Capture the cell that displays the provided text and extract its (x, y) central coordinate. 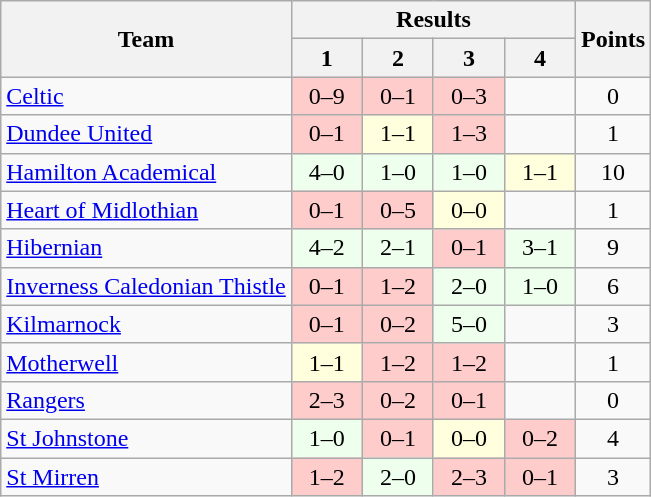
Celtic (146, 96)
Hibernian (146, 248)
Inverness Caledonian Thistle (146, 286)
Points (614, 39)
Heart of Midlothian (146, 210)
Team (146, 39)
0–9 (326, 96)
0–3 (468, 96)
St Johnstone (146, 438)
3–1 (540, 248)
Dundee United (146, 134)
Hamilton Academical (146, 172)
4–0 (326, 172)
2 (398, 58)
St Mirren (146, 477)
9 (614, 248)
Results (433, 20)
0–5 (398, 210)
4–2 (326, 248)
6 (614, 286)
5–0 (468, 324)
Kilmarnock (146, 324)
Rangers (146, 400)
10 (614, 172)
1–3 (468, 134)
Motherwell (146, 362)
2–1 (398, 248)
